Pinpoint the cell where the given text exists, returning its (X, Y) midpoint coordinate. 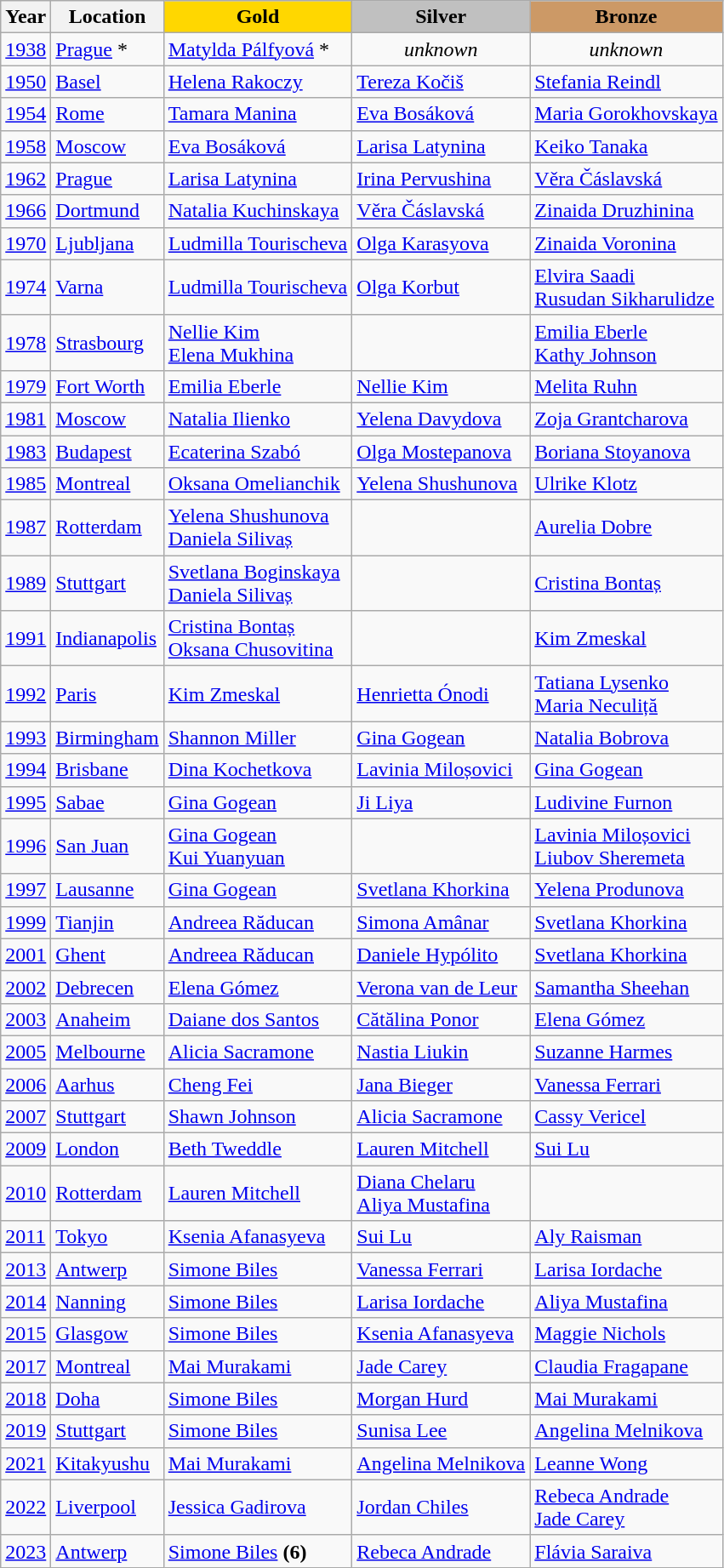
Aurelia Dobre (626, 527)
2021 (26, 1463)
Aarhus (107, 1085)
Prague (107, 179)
Nanning (107, 1302)
Verona van de Leur (441, 987)
Henrietta Ónodi (441, 694)
Nellie Kim Elena Mukhina (258, 342)
Yelena Shushunova (441, 484)
1996 (26, 846)
2023 (26, 1551)
Shannon Miller (258, 738)
Silver (441, 17)
San Juan (107, 846)
Aly Raisman (626, 1237)
2007 (26, 1117)
Yelena Shushunova Daniela Silivaș (258, 527)
Daniele Hypólito (441, 955)
2009 (26, 1149)
2011 (26, 1237)
Jade Carey (441, 1366)
Jana Bieger (441, 1085)
Sunisa Lee (441, 1431)
Aliya Mustafina (626, 1302)
Rebeca Andrade (441, 1551)
Jessica Gadirova (258, 1508)
Tatiana Lysenko Maria Neculiță (626, 694)
Emilia Eberle Kathy Johnson (626, 342)
Natalia Ilienko (258, 419)
Olga Karasyova (441, 243)
Natalia Kuchinskaya (258, 211)
Ulrike Klotz (626, 484)
2019 (26, 1431)
1985 (26, 484)
1992 (26, 694)
Elvira Saadi Rusudan Sikharulidze (626, 288)
2006 (26, 1085)
2001 (26, 955)
Kitakyushu (107, 1463)
Claudia Fragapane (626, 1366)
Zinaida Voronina (626, 243)
Helena Rakoczy (258, 82)
Paris (107, 694)
Diana Chelaru Aliya Mustafina (441, 1193)
Tereza Kočiš (441, 82)
Dortmund (107, 211)
Bronze (626, 17)
Daiane dos Santos (258, 1019)
2003 (26, 1019)
Prague * (107, 49)
Boriana Stoyanova (626, 452)
1954 (26, 114)
2002 (26, 987)
1987 (26, 527)
Cătălina Ponor (441, 1019)
1970 (26, 243)
Dina Kochetkova (258, 770)
Stefania Reindl (626, 82)
1966 (26, 211)
Simone Biles (6) (258, 1551)
Suzanne Harmes (626, 1052)
Glasgow (107, 1334)
Lavinia Miloșovici (441, 770)
2018 (26, 1399)
Melita Ruhn (626, 386)
Ghent (107, 955)
Liverpool (107, 1508)
Tamara Manina (258, 114)
Lavinia Miloșovici Liubov Sheremeta (626, 846)
Tianjin (107, 922)
Flávia Saraiva (626, 1551)
1995 (26, 802)
Cassy Vericel (626, 1117)
Anaheim (107, 1019)
Jordan Chiles (441, 1508)
1974 (26, 288)
Cristina Bontaș Oksana Chusovitina (258, 638)
Ecaterina Szabó (258, 452)
Gold (258, 17)
2014 (26, 1302)
Location (107, 17)
2015 (26, 1334)
Morgan Hurd (441, 1399)
Maria Gorokhovskaya (626, 114)
1958 (26, 146)
Melbourne (107, 1052)
Debrecen (107, 987)
Irina Pervushina (441, 179)
Ji Liya (441, 802)
Varna (107, 288)
1993 (26, 738)
1978 (26, 342)
Simona Amânar (441, 922)
Leanne Wong (626, 1463)
2013 (26, 1269)
Yelena Produnova (626, 890)
Zinaida Druzhinina (626, 211)
Olga Mostepanova (441, 452)
Lausanne (107, 890)
Nellie Kim (441, 386)
Keiko Tanaka (626, 146)
Gina Gogean Kui Yuanyuan (258, 846)
1950 (26, 82)
Doha (107, 1399)
Olga Korbut (441, 288)
1938 (26, 49)
Beth Tweddle (258, 1149)
Nastia Liukin (441, 1052)
1991 (26, 638)
1979 (26, 386)
2017 (26, 1366)
Birmingham (107, 738)
Natalia Bobrova (626, 738)
Basel (107, 82)
Oksana Omelianchik (258, 484)
Matylda Pálfyová * (258, 49)
Tokyo (107, 1237)
1983 (26, 452)
Fort Worth (107, 386)
Maggie Nichols (626, 1334)
1997 (26, 890)
2022 (26, 1508)
1994 (26, 770)
London (107, 1149)
Shawn Johnson (258, 1117)
Cheng Fei (258, 1085)
Ljubljana (107, 243)
1981 (26, 419)
Sabae (107, 802)
Yelena Davydova (441, 419)
Budapest (107, 452)
Emilia Eberle (258, 386)
Svetlana Boginskaya Daniela Silivaș (258, 584)
Ludivine Furnon (626, 802)
2010 (26, 1193)
Brisbane (107, 770)
Rebeca Andrade Jade Carey (626, 1508)
Year (26, 17)
1999 (26, 922)
Samantha Sheehan (626, 987)
Zoja Grantcharova (626, 419)
2005 (26, 1052)
Strasbourg (107, 342)
Rome (107, 114)
1962 (26, 179)
Cristina Bontaș (626, 584)
1989 (26, 584)
Indianapolis (107, 638)
